Extract the (x, y) coordinate from the center of the cell holding the provided text.  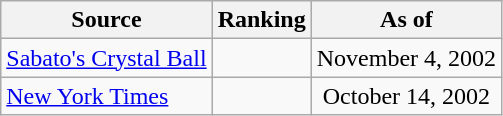
Sabato's Crystal Ball (106, 58)
Source (106, 20)
November 4, 2002 (406, 58)
As of (406, 20)
New York Times (106, 96)
Ranking (262, 20)
October 14, 2002 (406, 96)
